Locate the cell with the specified text and output its (x, y) center coordinate. 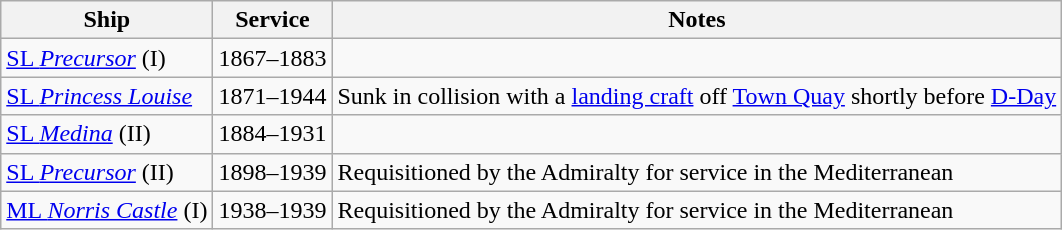
Notes (697, 20)
1884–1931 (272, 134)
SL Precursor (I) (107, 58)
Ship (107, 20)
ML Norris Castle (I) (107, 210)
1867–1883 (272, 58)
SL Medina (II) (107, 134)
Service (272, 20)
SL Princess Louise (107, 96)
1938–1939 (272, 210)
Sunk in collision with a landing craft off Town Quay shortly before D-Day (697, 96)
1871–1944 (272, 96)
SL Precursor (II) (107, 172)
1898–1939 (272, 172)
